Return [x, y] of the center of cell containing provided text 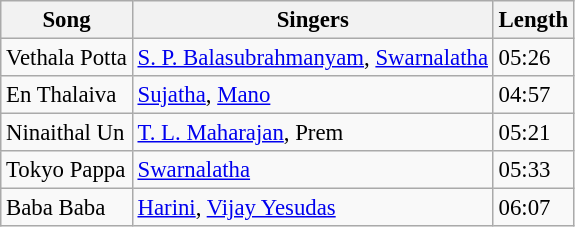
Sujatha, Mano [312, 95]
Baba Baba [66, 208]
Singers [312, 20]
Harini, Vijay Yesudas [312, 208]
Length [533, 20]
S. P. Balasubrahmanyam, Swarnalatha [312, 58]
04:57 [533, 95]
06:07 [533, 208]
Tokyo Pappa [66, 170]
05:26 [533, 58]
Swarnalatha [312, 170]
05:33 [533, 170]
T. L. Maharajan, Prem [312, 133]
En Thalaiva [66, 95]
05:21 [533, 133]
Vethala Potta [66, 58]
Song [66, 20]
Ninaithal Un [66, 133]
